Return (x, y) of the center of cell containing provided text 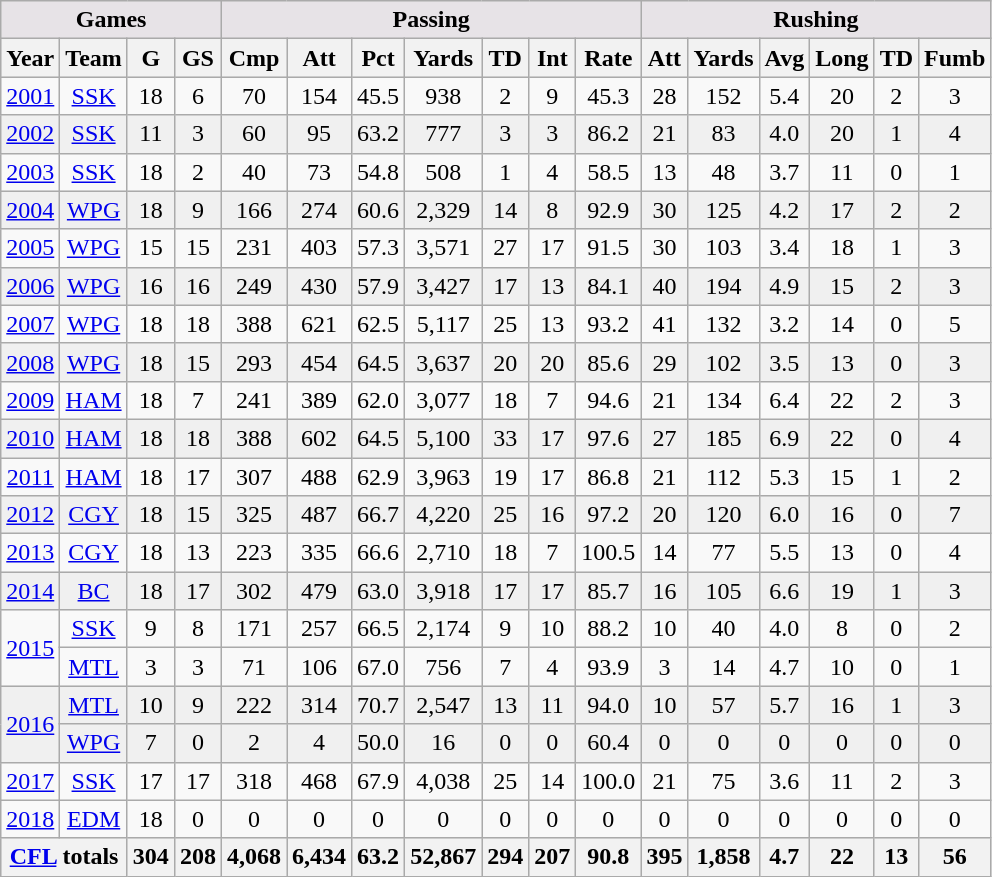
70.7 (378, 705)
Rushing (816, 20)
152 (724, 96)
241 (254, 400)
4.2 (784, 210)
6 (198, 96)
2015 (30, 648)
45.5 (378, 96)
3.5 (784, 362)
2,710 (444, 553)
28 (664, 96)
60.4 (608, 743)
3.4 (784, 248)
2007 (30, 324)
2009 (30, 400)
CFL totals (64, 857)
88.2 (608, 629)
103 (724, 248)
134 (724, 400)
293 (254, 362)
Rate (608, 58)
2,174 (444, 629)
294 (506, 857)
171 (254, 629)
3,918 (444, 591)
2,547 (444, 705)
100.0 (608, 781)
403 (320, 248)
208 (198, 857)
90.8 (608, 857)
6.6 (784, 591)
Avg (784, 58)
6,434 (320, 857)
97.2 (608, 515)
5.5 (784, 553)
86.2 (608, 134)
756 (444, 667)
468 (320, 781)
479 (320, 591)
G (150, 58)
6.9 (784, 438)
1,858 (724, 857)
2013 (30, 553)
66.5 (378, 629)
2008 (30, 362)
4,068 (254, 857)
3,077 (444, 400)
5,117 (444, 324)
3,571 (444, 248)
318 (254, 781)
63.0 (378, 591)
93.9 (608, 667)
112 (724, 477)
105 (724, 591)
307 (254, 477)
3,963 (444, 477)
302 (254, 591)
41 (664, 324)
100.5 (608, 553)
4.9 (784, 286)
3.7 (784, 172)
58.5 (608, 172)
488 (320, 477)
62.0 (378, 400)
Games (112, 20)
56 (955, 857)
60 (254, 134)
Fumb (955, 58)
62.5 (378, 324)
54.8 (378, 172)
Team (94, 58)
2014 (30, 591)
Int (552, 58)
102 (724, 362)
91.5 (608, 248)
257 (320, 629)
5.7 (784, 705)
57.3 (378, 248)
106 (320, 667)
52,867 (444, 857)
83 (724, 134)
Year (30, 58)
2004 (30, 210)
4,220 (444, 515)
77 (724, 553)
60.6 (378, 210)
67.9 (378, 781)
GS (198, 58)
3,427 (444, 286)
430 (320, 286)
2005 (30, 248)
6.4 (784, 400)
66.6 (378, 553)
2018 (30, 819)
274 (320, 210)
BC (94, 591)
6.0 (784, 515)
304 (150, 857)
249 (254, 286)
222 (254, 705)
85.7 (608, 591)
Pct (378, 58)
95 (320, 134)
231 (254, 248)
5.3 (784, 477)
2011 (30, 477)
335 (320, 553)
395 (664, 857)
166 (254, 210)
67.0 (378, 667)
154 (320, 96)
938 (444, 96)
602 (320, 438)
71 (254, 667)
93.2 (608, 324)
57.9 (378, 286)
207 (552, 857)
5.4 (784, 96)
85.6 (608, 362)
2006 (30, 286)
2017 (30, 781)
Passing (430, 20)
94.6 (608, 400)
EDM (94, 819)
3,637 (444, 362)
389 (320, 400)
2012 (30, 515)
94.0 (608, 705)
45.3 (608, 96)
66.7 (378, 515)
325 (254, 515)
194 (724, 286)
2003 (30, 172)
2001 (30, 96)
29 (664, 362)
73 (320, 172)
125 (724, 210)
50.0 (378, 743)
777 (444, 134)
57 (724, 705)
92.9 (608, 210)
314 (320, 705)
48 (724, 172)
5 (955, 324)
487 (320, 515)
621 (320, 324)
120 (724, 515)
84.1 (608, 286)
62.9 (378, 477)
2,329 (444, 210)
70 (254, 96)
185 (724, 438)
4,038 (444, 781)
Long (842, 58)
2010 (30, 438)
86.8 (608, 477)
454 (320, 362)
3.2 (784, 324)
508 (444, 172)
97.6 (608, 438)
132 (724, 324)
5,100 (444, 438)
223 (254, 553)
2002 (30, 134)
75 (724, 781)
2016 (30, 724)
3.6 (784, 781)
Cmp (254, 58)
33 (506, 438)
